Return [x, y] of the center of cell containing provided text 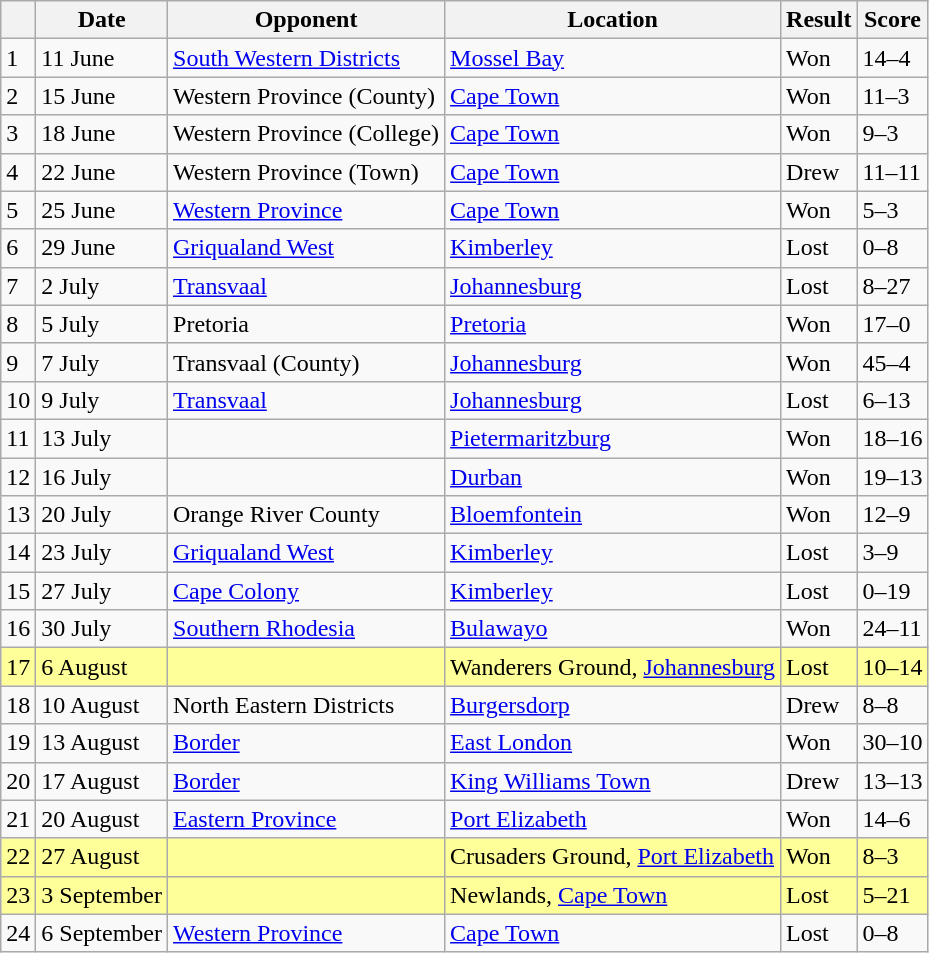
8–3 [892, 857]
11 [18, 438]
5 July [102, 324]
14 [18, 553]
Eastern Province [306, 819]
North Eastern Districts [306, 705]
2 July [102, 286]
9 July [102, 400]
45–4 [892, 362]
14–4 [892, 58]
6 [18, 248]
27 August [102, 857]
17 [18, 667]
9 [18, 362]
Orange River County [306, 515]
20 August [102, 819]
13 [18, 515]
20 [18, 781]
King Williams Town [613, 781]
22 [18, 857]
Mossel Bay [613, 58]
23 July [102, 553]
Newlands, Cape Town [613, 895]
9–3 [892, 134]
12 [18, 477]
16 [18, 629]
23 [18, 895]
19 [18, 743]
29 June [102, 248]
Location [613, 20]
24 [18, 933]
6 August [102, 667]
Southern Rhodesia [306, 629]
Western Province (Town) [306, 172]
Opponent [306, 20]
East London [613, 743]
Pietermaritzburg [613, 438]
30–10 [892, 743]
17–0 [892, 324]
Western Province (County) [306, 96]
8–8 [892, 705]
6–13 [892, 400]
Bloemfontein [613, 515]
10 August [102, 705]
3 [18, 134]
5 [18, 210]
5–3 [892, 210]
8–27 [892, 286]
Western Province (College) [306, 134]
15 June [102, 96]
18–16 [892, 438]
19–13 [892, 477]
17 August [102, 781]
7 July [102, 362]
11–11 [892, 172]
13 August [102, 743]
Port Elizabeth [613, 819]
20 July [102, 515]
24–11 [892, 629]
13 July [102, 438]
11 June [102, 58]
South Western Districts [306, 58]
Durban [613, 477]
10 [18, 400]
27 July [102, 591]
Burgersdorp [613, 705]
3 September [102, 895]
16 July [102, 477]
Crusaders Ground, Port Elizabeth [613, 857]
1 [18, 58]
22 June [102, 172]
4 [18, 172]
5–21 [892, 895]
11–3 [892, 96]
14–6 [892, 819]
15 [18, 591]
7 [18, 286]
Transvaal (County) [306, 362]
2 [18, 96]
6 September [102, 933]
10–14 [892, 667]
Date [102, 20]
Result [819, 20]
0–19 [892, 591]
25 June [102, 210]
Cape Colony [306, 591]
18 June [102, 134]
13–13 [892, 781]
Score [892, 20]
8 [18, 324]
30 July [102, 629]
Bulawayo [613, 629]
18 [18, 705]
21 [18, 819]
12–9 [892, 515]
3–9 [892, 553]
Wanderers Ground, Johannesburg [613, 667]
